Return the [X, Y] coordinate for the center point of the cell that contains the specified text.  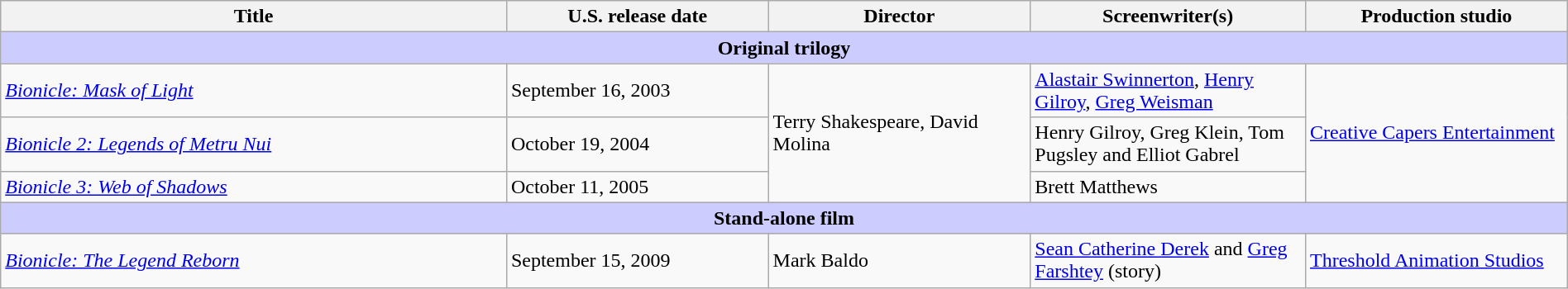
Creative Capers Entertainment [1436, 133]
Brett Matthews [1168, 187]
Terry Shakespeare, David Molina [900, 133]
Stand-alone film [784, 218]
Original trilogy [784, 48]
September 15, 2009 [637, 261]
Threshold Animation Studios [1436, 261]
Henry Gilroy, Greg Klein, Tom Pugsley and Elliot Gabrel [1168, 144]
Bionicle: The Legend Reborn [254, 261]
Title [254, 17]
Sean Catherine Derek and Greg Farshtey (story) [1168, 261]
Alastair Swinnerton, Henry Gilroy, Greg Weisman [1168, 91]
Bionicle: Mask of Light [254, 91]
Director [900, 17]
Screenwriter(s) [1168, 17]
Mark Baldo [900, 261]
Bionicle 3: Web of Shadows [254, 187]
October 19, 2004 [637, 144]
September 16, 2003 [637, 91]
October 11, 2005 [637, 187]
Bionicle 2: Legends of Metru Nui [254, 144]
Production studio [1436, 17]
U.S. release date [637, 17]
